Scan for the cell matching the given text and deliver its (X, Y) coordinate at center. 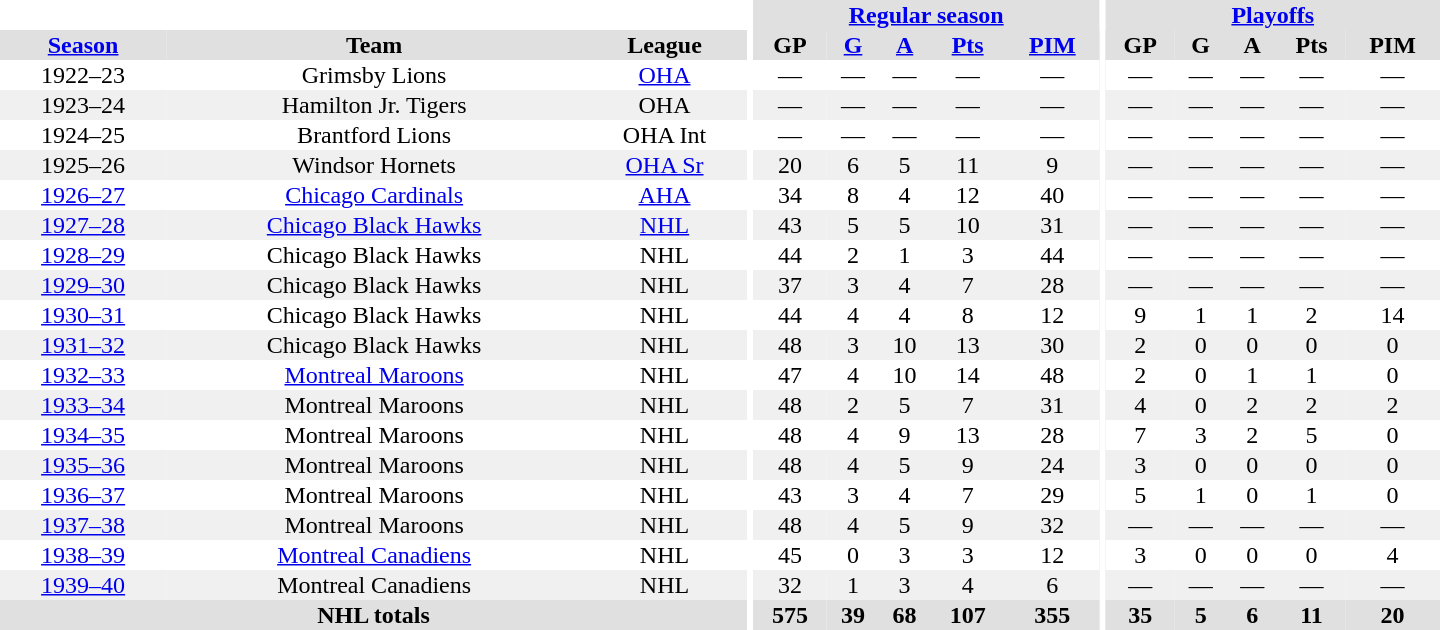
35 (1140, 615)
OHA Sr (664, 165)
45 (790, 555)
1932–33 (83, 375)
107 (968, 615)
1927–28 (83, 225)
Team (374, 45)
AHA (664, 195)
29 (1052, 495)
1935–36 (83, 465)
30 (1052, 345)
Grimsby Lions (374, 75)
1937–38 (83, 525)
37 (790, 285)
1938–39 (83, 555)
39 (853, 615)
1925–26 (83, 165)
OHA Int (664, 135)
Season (83, 45)
1933–34 (83, 405)
1936–37 (83, 495)
34 (790, 195)
575 (790, 615)
1922–23 (83, 75)
1934–35 (83, 435)
68 (905, 615)
1930–31 (83, 315)
Playoffs (1273, 15)
Regular season (926, 15)
355 (1052, 615)
24 (1052, 465)
Brantford Lions (374, 135)
Windsor Hornets (374, 165)
Hamilton Jr. Tigers (374, 105)
1931–32 (83, 345)
1926–27 (83, 195)
47 (790, 375)
League (664, 45)
1924–25 (83, 135)
NHL totals (374, 615)
40 (1052, 195)
1923–24 (83, 105)
1928–29 (83, 255)
1929–30 (83, 285)
Chicago Cardinals (374, 195)
1939–40 (83, 585)
